Find where the given text appears and provide that cell's center as [x, y] coordinate. 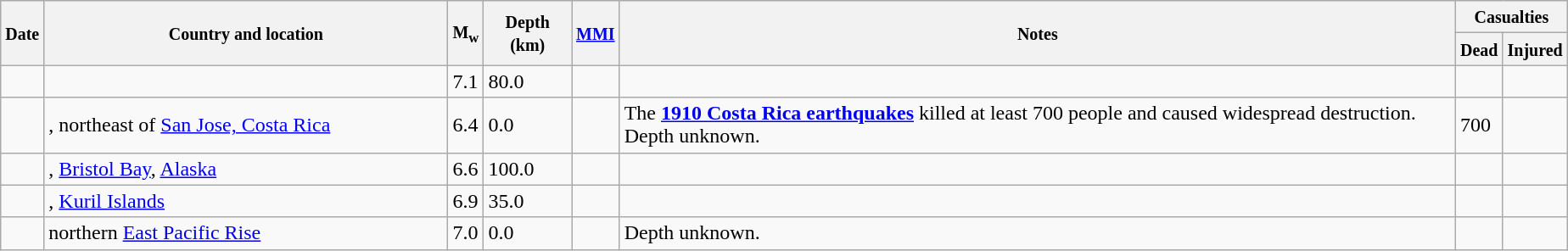
Date [22, 33]
Mw [466, 33]
Injured [1535, 49]
Casualties [1511, 17]
northern East Pacific Rise [246, 233]
Depth unknown. [1037, 233]
80.0 [528, 81]
Country and location [246, 33]
, Bristol Bay, Alaska [246, 169]
7.1 [466, 81]
MMI [596, 33]
6.6 [466, 169]
6.9 [466, 201]
35.0 [528, 201]
, Kuril Islands [246, 201]
700 [1479, 126]
Dead [1479, 49]
The 1910 Costa Rica earthquakes killed at least 700 people and caused widespread destruction. Depth unknown. [1037, 126]
Depth (km) [528, 33]
7.0 [466, 233]
Notes [1037, 33]
, northeast of San Jose, Costa Rica [246, 126]
6.4 [466, 126]
100.0 [528, 169]
